Pinpoint the cell where the given text exists, returning its (x, y) midpoint coordinate. 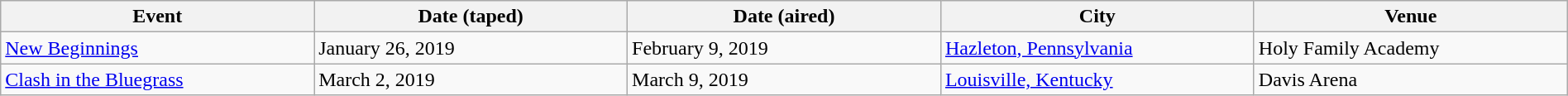
Hazleton, Pennsylvania (1097, 48)
Louisville, Kentucky (1097, 79)
Holy Family Academy (1411, 48)
January 26, 2019 (471, 48)
March 2, 2019 (471, 79)
Date (taped) (471, 17)
March 9, 2019 (784, 79)
Event (157, 17)
February 9, 2019 (784, 48)
Davis Arena (1411, 79)
Date (aired) (784, 17)
New Beginnings (157, 48)
Venue (1411, 17)
Clash in the Bluegrass (157, 79)
City (1097, 17)
